Identify which cell holds the provided text, then report its [X, Y] central coordinate. 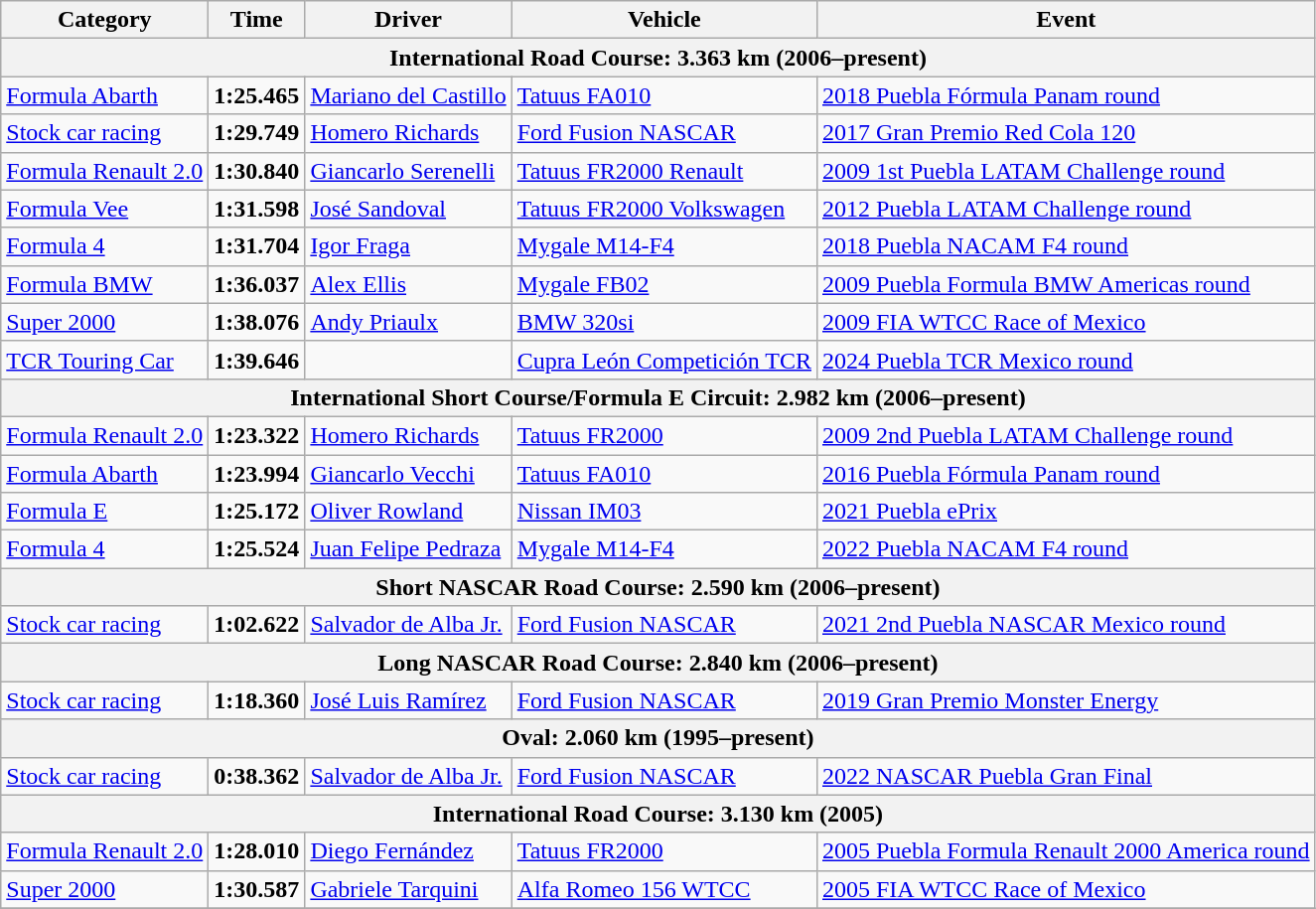
Time [256, 20]
1:28.010 [256, 851]
Alex Ellis [408, 284]
Juan Felipe Pedraza [408, 549]
1:29.749 [256, 133]
Giancarlo Vecchi [408, 474]
2018 Puebla NACAM F4 round [1066, 246]
Short NASCAR Road Course: 2.590 km (2006–present) [658, 587]
Cupra León Competición TCR [663, 360]
1:30.840 [256, 171]
2009 1st Puebla LATAM Challenge round [1066, 171]
Vehicle [663, 20]
Mygale FB02 [663, 284]
1:25.465 [256, 95]
1:39.646 [256, 360]
2017 Gran Premio Red Cola 120 [1066, 133]
Oval: 2.060 km (1995–present) [658, 738]
Giancarlo Serenelli [408, 171]
1:25.524 [256, 549]
Mariano del Castillo [408, 95]
2021 Puebla ePrix [1066, 512]
1:25.172 [256, 512]
Oliver Rowland [408, 512]
Gabriele Tarquini [408, 889]
0:38.362 [256, 776]
Category [105, 20]
1:31.704 [256, 246]
2022 NASCAR Puebla Gran Final [1066, 776]
International Road Course: 3.130 km (2005) [658, 814]
2012 Puebla LATAM Challenge round [1066, 209]
2024 Puebla TCR Mexico round [1066, 360]
Driver [408, 20]
José Luis Ramírez [408, 700]
2005 FIA WTCC Race of Mexico [1066, 889]
1:31.598 [256, 209]
2016 Puebla Fórmula Panam round [1066, 474]
TCR Touring Car [105, 360]
Tatuus FR2000 Volkswagen [663, 209]
1:23.322 [256, 435]
1:38.076 [256, 322]
Event [1066, 20]
Andy Priaulx [408, 322]
1:36.037 [256, 284]
2021 2nd Puebla NASCAR Mexico round [1066, 625]
2005 Puebla Formula Renault 2000 America round [1066, 851]
2022 Puebla NACAM F4 round [1066, 549]
Igor Fraga [408, 246]
Formula BMW [105, 284]
1:30.587 [256, 889]
2009 2nd Puebla LATAM Challenge round [1066, 435]
Alfa Romeo 156 WTCC [663, 889]
International Road Course: 3.363 km (2006–present) [658, 58]
International Short Course/Formula E Circuit: 2.982 km (2006–present) [658, 397]
José Sandoval [408, 209]
Diego Fernández [408, 851]
Tatuus FR2000 Renault [663, 171]
2009 Puebla Formula BMW Americas round [1066, 284]
1:02.622 [256, 625]
Nissan IM03 [663, 512]
Long NASCAR Road Course: 2.840 km (2006–present) [658, 663]
1:18.360 [256, 700]
Formula Vee [105, 209]
2009 FIA WTCC Race of Mexico [1066, 322]
2018 Puebla Fórmula Panam round [1066, 95]
1:23.994 [256, 474]
BMW 320si [663, 322]
Formula E [105, 512]
2019 Gran Premio Monster Energy [1066, 700]
